Output the (X, Y) coordinate of the center of the cell containing the given text.  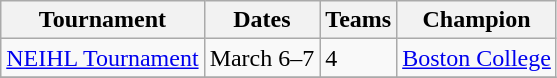
NEIHL Tournament (102, 58)
March 6–7 (262, 58)
Boston College (477, 58)
Tournament (102, 20)
4 (358, 58)
Dates (262, 20)
Champion (477, 20)
Teams (358, 20)
